Scan for the cell matching the given text and deliver its [x, y] coordinate at center. 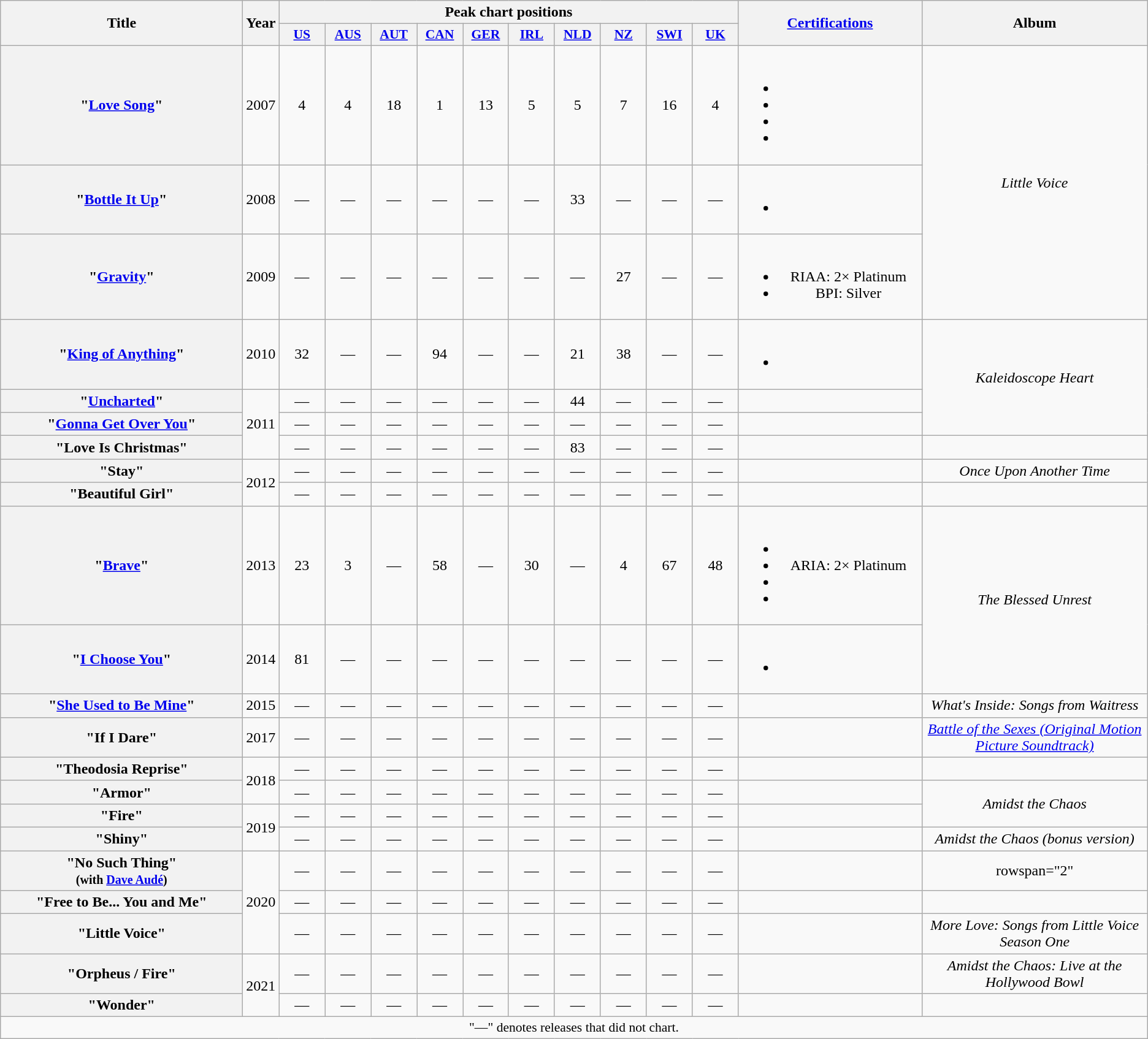
"Orpheus / Fire" [121, 973]
The Blessed Unrest [1035, 599]
rowspan="2" [1035, 870]
"Bottle It Up" [121, 199]
2009 [261, 277]
"Stay" [121, 471]
2015 [261, 706]
3 [348, 565]
21 [578, 354]
ARIA: 2× Platinum [830, 565]
More Love: Songs from Little Voice Season One [1035, 934]
"Theodosia Reprise" [121, 769]
"She Used to Be Mine" [121, 706]
Peak chart positions [509, 12]
2020 [261, 902]
GER [486, 35]
23 [302, 565]
SWI [670, 35]
"If I Dare" [121, 737]
44 [578, 401]
16 [670, 105]
30 [531, 565]
RIAA: 2× PlatinumBPI: Silver [830, 277]
2017 [261, 737]
Album [1035, 23]
Kaleidoscope Heart [1035, 378]
27 [623, 277]
2019 [261, 827]
7 [623, 105]
83 [578, 447]
US [302, 35]
2010 [261, 354]
94 [440, 354]
"I Choose You" [121, 660]
Amidst the Chaos: Live at the Hollywood Bowl [1035, 973]
2011 [261, 424]
"Armor" [121, 792]
Amidst the Chaos [1035, 804]
AUT [394, 35]
"King of Anything" [121, 354]
"Fire" [121, 815]
Little Voice [1035, 183]
Once Upon Another Time [1035, 471]
NZ [623, 35]
2013 [261, 565]
2012 [261, 482]
"Brave" [121, 565]
IRL [531, 35]
Title [121, 23]
What's Inside: Songs from Waitress [1035, 706]
CAN [440, 35]
"Gravity" [121, 277]
Amidst the Chaos (bonus version) [1035, 839]
32 [302, 354]
AUS [348, 35]
2014 [261, 660]
1 [440, 105]
"Beautiful Girl" [121, 494]
UK [715, 35]
2021 [261, 986]
81 [302, 660]
58 [440, 565]
2018 [261, 780]
Certifications [830, 23]
"Uncharted" [121, 401]
"Love Song" [121, 105]
"Love Is Christmas" [121, 447]
Year [261, 23]
"Wonder" [121, 1005]
Battle of the Sexes (Original Motion Picture Soundtrack) [1035, 737]
38 [623, 354]
2008 [261, 199]
"No Such Thing"(with Dave Audé) [121, 870]
18 [394, 105]
"Free to Be... You and Me" [121, 902]
"Gonna Get Over You" [121, 424]
NLD [578, 35]
"Shiny" [121, 839]
2007 [261, 105]
13 [486, 105]
33 [578, 199]
"Little Voice" [121, 934]
48 [715, 565]
67 [670, 565]
"—" denotes releases that did not chart. [574, 1028]
